Identify which cell holds the provided text, then report its (X, Y) central coordinate. 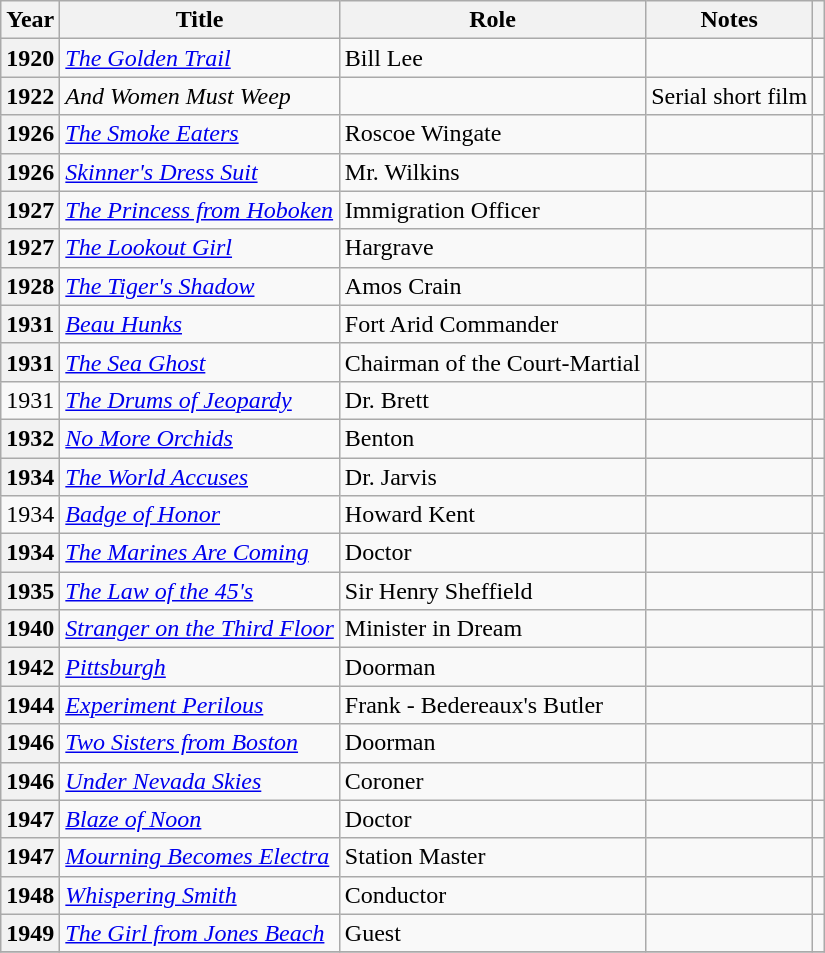
Pittsburgh (200, 667)
Mr. Wilkins (492, 172)
The World Accuses (200, 477)
1942 (30, 667)
The Smoke Eaters (200, 134)
Under Nevada Skies (200, 781)
Whispering Smith (200, 895)
Badge of Honor (200, 515)
Fort Arid Commander (492, 324)
Bill Lee (492, 58)
Two Sisters from Boston (200, 743)
1949 (30, 933)
1922 (30, 96)
The Sea Ghost (200, 362)
Station Master (492, 857)
Hargrave (492, 248)
Benton (492, 438)
Minister in Dream (492, 629)
Notes (730, 20)
No More Orchids (200, 438)
Dr. Jarvis (492, 477)
Howard Kent (492, 515)
Title (200, 20)
1940 (30, 629)
Chairman of the Court-Martial (492, 362)
Year (30, 20)
1920 (30, 58)
Immigration Officer (492, 210)
Frank - Bedereaux's Butler (492, 705)
Mourning Becomes Electra (200, 857)
Beau Hunks (200, 324)
Conductor (492, 895)
Coroner (492, 781)
Skinner's Dress Suit (200, 172)
Guest (492, 933)
The Drums of Jeopardy (200, 400)
The Marines Are Coming (200, 553)
The Golden Trail (200, 58)
The Law of the 45's (200, 591)
The Tiger's Shadow (200, 286)
1944 (30, 705)
Serial short film (730, 96)
1948 (30, 895)
Role (492, 20)
Experiment Perilous (200, 705)
Stranger on the Third Floor (200, 629)
And Women Must Weep (200, 96)
Roscoe Wingate (492, 134)
1932 (30, 438)
The Lookout Girl (200, 248)
Dr. Brett (492, 400)
1935 (30, 591)
The Girl from Jones Beach (200, 933)
1928 (30, 286)
Amos Crain (492, 286)
Blaze of Noon (200, 819)
Sir Henry Sheffield (492, 591)
The Princess from Hoboken (200, 210)
